Find where the given text appears and provide that cell's center as [X, Y] coordinate. 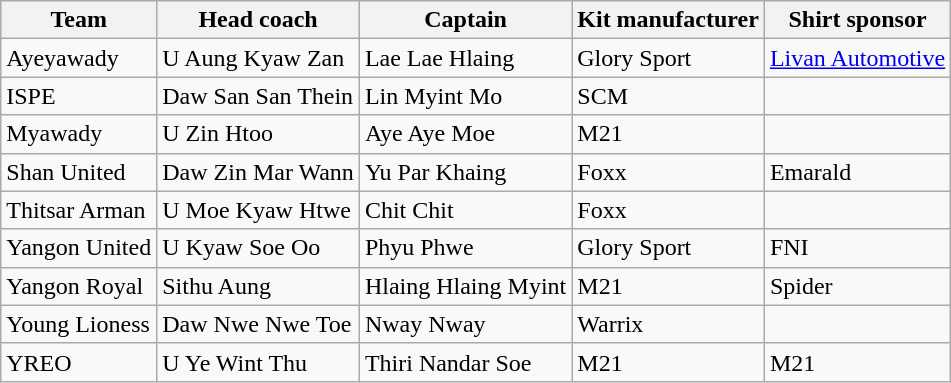
Ayeyawady [79, 58]
Yangon Royal [79, 286]
FNI [857, 248]
Thitsar Arman [79, 210]
Emarald [857, 172]
Daw Zin Mar Wann [258, 172]
Thiri Nandar Soe [465, 362]
Sithu Aung [258, 286]
Livan Automotive [857, 58]
YREO [79, 362]
Nway Nway [465, 324]
Young Lioness [79, 324]
Lin Myint Mo [465, 96]
Shirt sponsor [857, 20]
Yu Par Khaing [465, 172]
Captain [465, 20]
U Ye Wint Thu [258, 362]
SCM [668, 96]
Chit Chit [465, 210]
Warrix [668, 324]
Lae Lae Hlaing [465, 58]
Hlaing Hlaing Myint [465, 286]
Kit manufacturer [668, 20]
Phyu Phwe [465, 248]
Daw Nwe Nwe Toe [258, 324]
Shan United [79, 172]
U Kyaw Soe Oo [258, 248]
U Aung Kyaw Zan [258, 58]
U Zin Htoo [258, 134]
Myawady [79, 134]
Spider [857, 286]
Head coach [258, 20]
Team [79, 20]
U Moe Kyaw Htwe [258, 210]
Daw San San Thein [258, 96]
Aye Aye Moe [465, 134]
ISPE [79, 96]
Yangon United [79, 248]
